Locate the cell with the specified text and output its [X, Y] center coordinate. 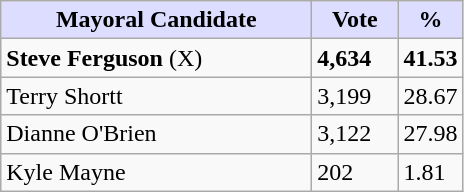
3,122 [355, 134]
41.53 [430, 58]
202 [355, 172]
Vote [355, 20]
3,199 [355, 96]
% [430, 20]
Terry Shortt [156, 96]
1.81 [430, 172]
Kyle Mayne [156, 172]
Steve Ferguson (X) [156, 58]
4,634 [355, 58]
Mayoral Candidate [156, 20]
27.98 [430, 134]
28.67 [430, 96]
Dianne O'Brien [156, 134]
